Find where the given text appears and provide that cell's center as (X, Y) coordinate. 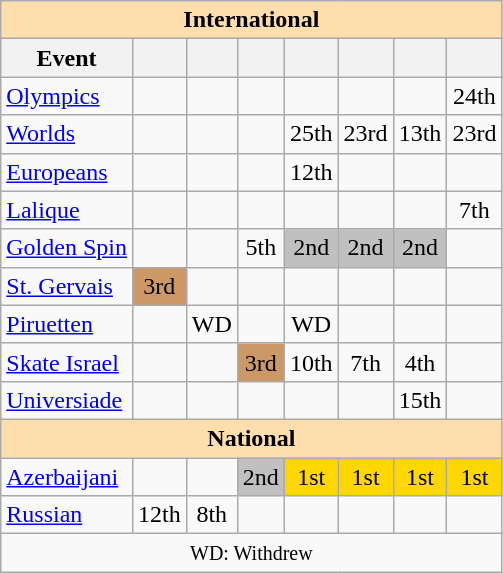
Lalique (67, 210)
National (252, 438)
25th (311, 134)
International (252, 20)
10th (311, 362)
Universiade (67, 400)
Skate Israel (67, 362)
WD: Withdrew (252, 553)
5th (260, 248)
8th (212, 515)
24th (474, 96)
Azerbaijani (67, 477)
Worlds (67, 134)
15th (420, 400)
Event (67, 58)
Europeans (67, 172)
4th (420, 362)
Russian (67, 515)
Golden Spin (67, 248)
St. Gervais (67, 286)
13th (420, 134)
Piruetten (67, 324)
Olympics (67, 96)
